For the text-containing cell, return its midpoint in (X, Y) coordinate format. 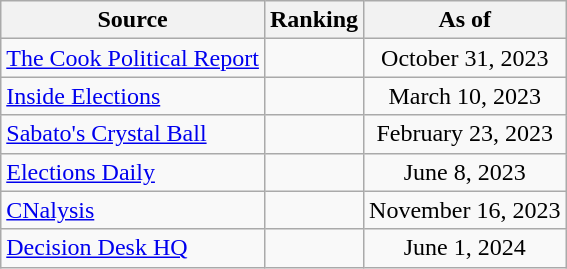
As of (465, 20)
Sabato's Crystal Ball (133, 134)
February 23, 2023 (465, 134)
June 8, 2023 (465, 172)
Source (133, 20)
The Cook Political Report (133, 58)
Decision Desk HQ (133, 248)
October 31, 2023 (465, 58)
CNalysis (133, 210)
March 10, 2023 (465, 96)
Inside Elections (133, 96)
June 1, 2024 (465, 248)
November 16, 2023 (465, 210)
Elections Daily (133, 172)
Ranking (314, 20)
